Capture the cell that displays the provided text and extract its (x, y) central coordinate. 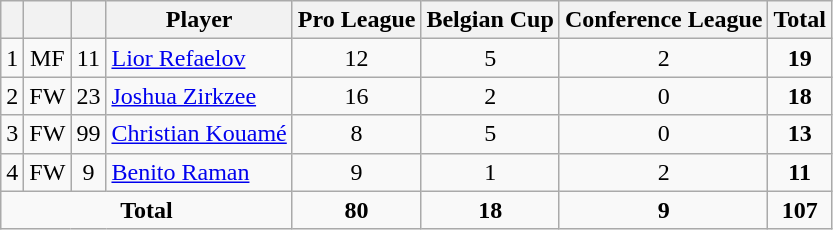
Player (199, 20)
Christian Kouamé (199, 134)
80 (356, 210)
Benito Raman (199, 172)
Joshua Zirkzee (199, 96)
4 (12, 172)
13 (800, 134)
23 (88, 96)
19 (800, 58)
12 (356, 58)
Lior Refaelov (199, 58)
99 (88, 134)
16 (356, 96)
8 (356, 134)
Pro League (356, 20)
Conference League (664, 20)
107 (800, 210)
MF (48, 58)
3 (12, 134)
Belgian Cup (490, 20)
